From the cell containing the given text, extract its center point as [x, y] coordinate. 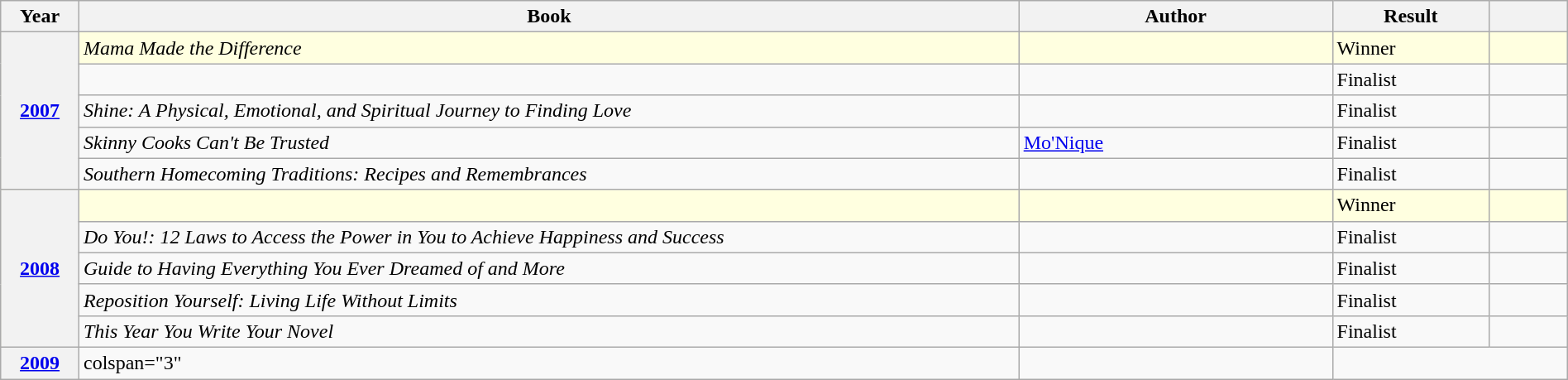
Skinny Cooks Can't Be Trusted [549, 142]
Reposition Yourself: Living Life Without Limits [549, 300]
Mo'Nique [1176, 142]
colspan="3" [549, 363]
Author [1176, 17]
2009 [40, 363]
Shine: A Physical, Emotional, and Spiritual Journey to Finding Love [549, 111]
2008 [40, 268]
Guide to Having Everything You Ever Dreamed of and More [549, 268]
2007 [40, 111]
Do You!: 12 Laws to Access the Power in You to Achieve Happiness and Success [549, 237]
Mama Made the Difference [549, 48]
Year [40, 17]
Book [549, 17]
This Year You Write Your Novel [549, 331]
Southern Homecoming Traditions: Recipes and Remembrances [549, 174]
Result [1411, 17]
